Capture the cell that displays the provided text and extract its [X, Y] central coordinate. 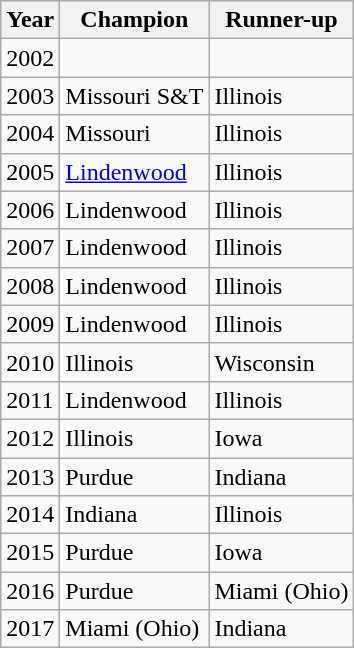
2006 [30, 210]
2014 [30, 515]
2010 [30, 362]
2009 [30, 324]
2015 [30, 553]
2012 [30, 438]
Runner-up [282, 20]
Champion [134, 20]
2005 [30, 172]
Year [30, 20]
2002 [30, 58]
Wisconsin [282, 362]
2008 [30, 286]
2003 [30, 96]
Missouri S&T [134, 96]
2011 [30, 400]
2007 [30, 248]
Missouri [134, 134]
2013 [30, 477]
2004 [30, 134]
2016 [30, 591]
2017 [30, 629]
